Provide the (X, Y) coordinate of the cell's center where the given text is located.  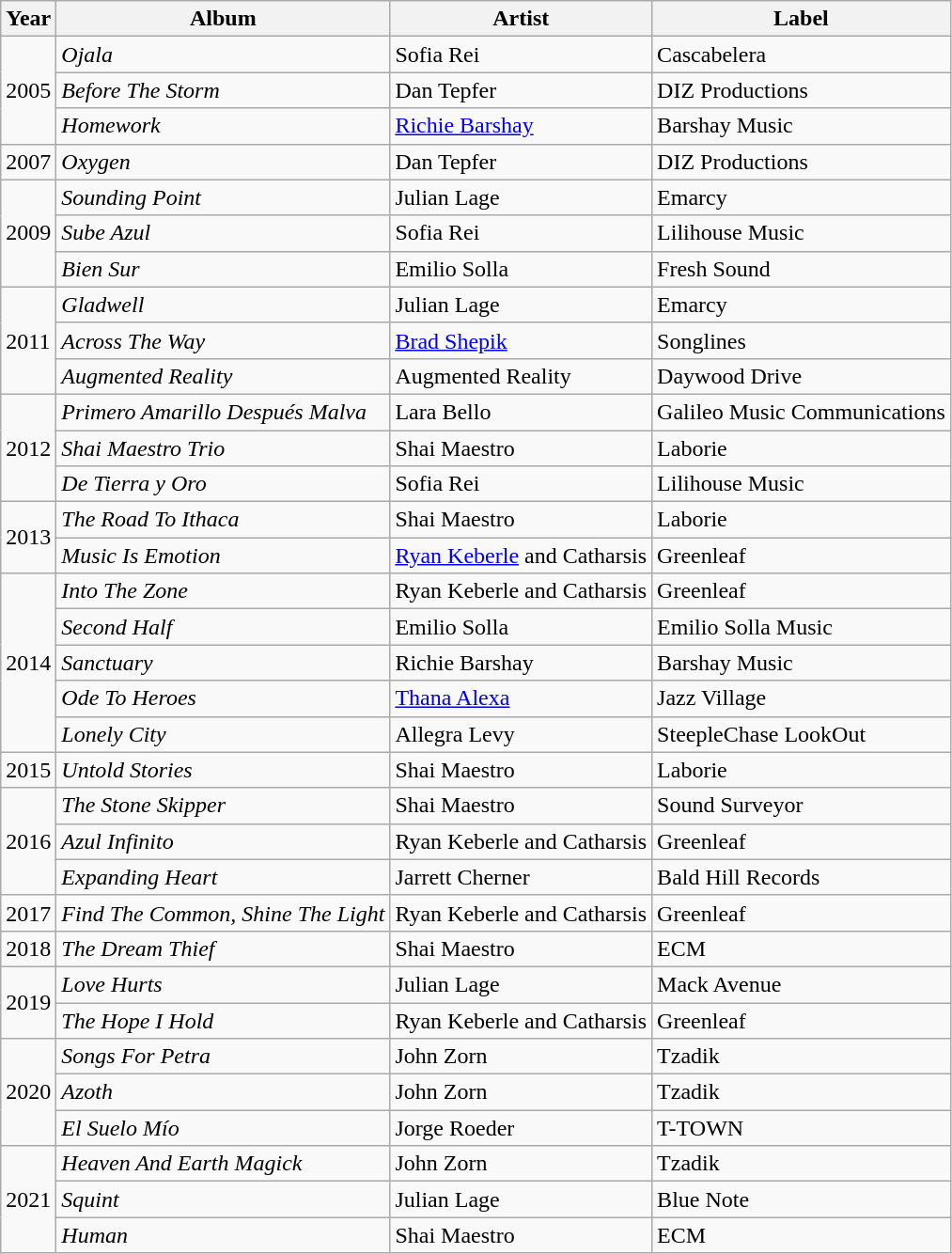
Into The Zone (224, 591)
T-TOWN (802, 1128)
Love Hurts (224, 984)
2017 (28, 913)
Songs For Petra (224, 1057)
Emilio Solla Music (802, 627)
2019 (28, 1002)
Primero Amarillo Después Malva (224, 412)
Fresh Sound (802, 269)
El Suelo Mío (224, 1128)
2012 (28, 447)
Mack Avenue (802, 984)
Jazz Village (802, 698)
Azoth (224, 1092)
Music Is Emotion (224, 556)
Sounding Point (224, 197)
Allegra Levy (521, 734)
Human (224, 1235)
2011 (28, 340)
2018 (28, 948)
Bien Sur (224, 269)
The Road To Ithaca (224, 520)
2020 (28, 1092)
Artist (521, 19)
Homework (224, 126)
Find The Common, Shine The Light (224, 913)
Galileo Music Communications (802, 412)
Untold Stories (224, 770)
Songlines (802, 340)
Squint (224, 1199)
Shai Maestro Trio (224, 448)
Blue Note (802, 1199)
2013 (28, 538)
The Stone Skipper (224, 806)
Brad Shepik (521, 340)
2007 (28, 162)
Label (802, 19)
Thana Alexa (521, 698)
Second Half (224, 627)
2016 (28, 841)
Lonely City (224, 734)
SteepleChase LookOut (802, 734)
Across The Way (224, 340)
Bald Hill Records (802, 877)
Oxygen (224, 162)
Heaven And Earth Magick (224, 1164)
Sube Azul (224, 233)
Year (28, 19)
Jarrett Cherner (521, 877)
Lara Bello (521, 412)
The Dream Thief (224, 948)
Ode To Heroes (224, 698)
Album (224, 19)
Expanding Heart (224, 877)
Sanctuary (224, 663)
2009 (28, 233)
Daywood Drive (802, 376)
Gladwell (224, 305)
Jorge Roeder (521, 1128)
The Hope I Hold (224, 1020)
Cascabelera (802, 55)
Before The Storm (224, 90)
Ojala (224, 55)
Sound Surveyor (802, 806)
2015 (28, 770)
2021 (28, 1199)
De Tierra y Oro (224, 484)
Azul Infinito (224, 841)
2005 (28, 90)
2014 (28, 663)
